Determine the [X, Y] coordinate at the center of the cell enclosing the given text.  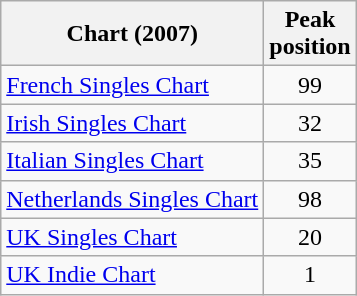
Chart (2007) [132, 34]
Peakposition [310, 34]
Irish Singles Chart [132, 123]
98 [310, 199]
Netherlands Singles Chart [132, 199]
99 [310, 85]
Italian Singles Chart [132, 161]
32 [310, 123]
UK Singles Chart [132, 237]
1 [310, 275]
35 [310, 161]
UK Indie Chart [132, 275]
French Singles Chart [132, 85]
20 [310, 237]
